Identify which cell holds the provided text, then report its [X, Y] central coordinate. 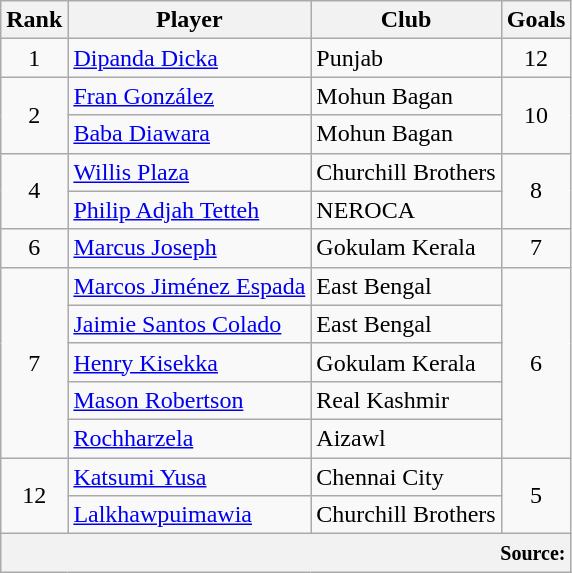
Goals [536, 20]
1 [34, 58]
4 [34, 191]
Marcus Joseph [190, 248]
Punjab [406, 58]
NEROCA [406, 210]
Aizawl [406, 438]
Dipanda Dicka [190, 58]
Marcos Jiménez Espada [190, 286]
Willis Plaza [190, 172]
5 [536, 496]
Rochharzela [190, 438]
Baba Diawara [190, 134]
Chennai City [406, 477]
8 [536, 191]
Real Kashmir [406, 400]
Club [406, 20]
2 [34, 115]
Fran González [190, 96]
Mason Robertson [190, 400]
Jaimie Santos Colado [190, 324]
Lalkhawpuimawia [190, 515]
Player [190, 20]
Henry Kisekka [190, 362]
Rank [34, 20]
Katsumi Yusa [190, 477]
Source: [286, 553]
10 [536, 115]
Philip Adjah Tetteh [190, 210]
